Detect which cell encompasses the target text, then output its [x, y] center coordinate. 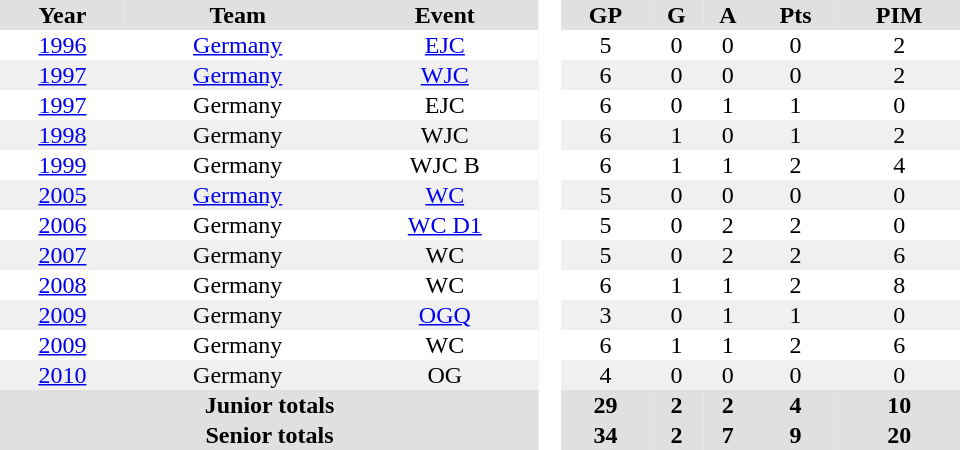
2006 [62, 225]
1996 [62, 45]
34 [606, 435]
Pts [796, 15]
Senior totals [270, 435]
Team [238, 15]
Year [62, 15]
3 [606, 315]
7 [728, 435]
G [676, 15]
10 [899, 405]
1999 [62, 165]
2010 [62, 375]
OG [445, 375]
9 [796, 435]
A [728, 15]
20 [899, 435]
PIM [899, 15]
1998 [62, 135]
Event [445, 15]
2005 [62, 195]
2007 [62, 255]
OGQ [445, 315]
8 [899, 285]
29 [606, 405]
Junior totals [270, 405]
GP [606, 15]
2008 [62, 285]
WJC B [445, 165]
WC D1 [445, 225]
